Return the [X, Y] coordinate for the center point of the cell that contains the specified text.  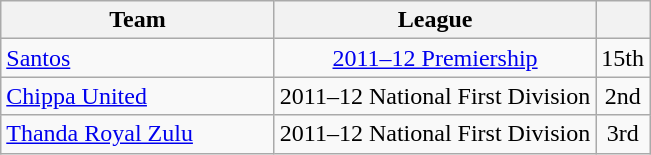
3rd [623, 134]
Chippa United [138, 96]
2nd [623, 96]
Santos [138, 58]
2011–12 Premiership [435, 58]
Thanda Royal Zulu [138, 134]
League [435, 20]
15th [623, 58]
Team [138, 20]
